Scan for the cell matching the given text and deliver its [x, y] coordinate at center. 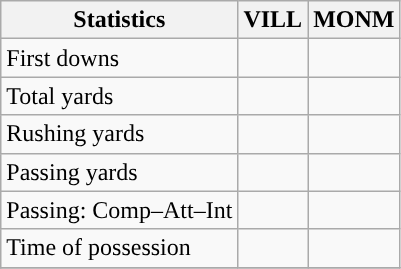
VILL [273, 20]
Passing yards [120, 172]
Total yards [120, 96]
Rushing yards [120, 134]
Passing: Comp–Att–Int [120, 210]
MONM [354, 20]
Time of possession [120, 248]
Statistics [120, 20]
First downs [120, 58]
